Output the [x, y] coordinate of the center of the cell containing the given text.  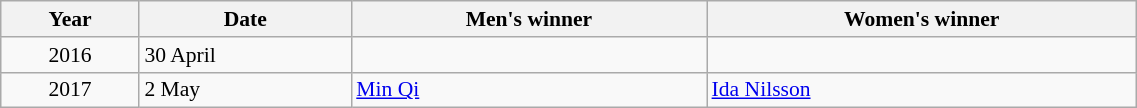
Date [245, 19]
2 May [245, 90]
Min Qi [528, 90]
Ida Nilsson [922, 90]
Year [70, 19]
30 April [245, 55]
Men's winner [528, 19]
2017 [70, 90]
2016 [70, 55]
Women's winner [922, 19]
